Determine the [x, y] coordinate at the center of the cell enclosing the given text.  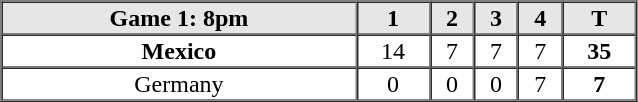
3 [496, 18]
2 [452, 18]
Germany [180, 84]
T [599, 18]
1 [393, 18]
Mexico [180, 50]
4 [540, 18]
14 [393, 50]
35 [599, 50]
Game 1: 8pm [180, 18]
